Determine the [x, y] coordinate at the center of the cell enclosing the given text.  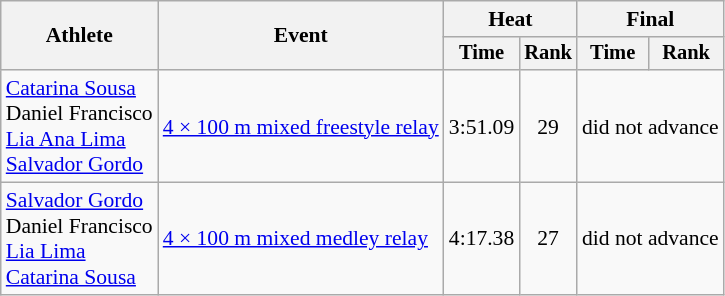
27 [548, 239]
Catarina SousaDaniel FranciscoLia Ana LimaSalvador Gordo [80, 126]
Athlete [80, 36]
29 [548, 126]
4 × 100 m mixed medley relay [301, 239]
4:17.38 [482, 239]
Event [301, 36]
3:51.09 [482, 126]
Salvador GordoDaniel FranciscoLia LimaCatarina Sousa [80, 239]
Heat [510, 19]
Final [650, 19]
4 × 100 m mixed freestyle relay [301, 126]
